From the cell containing the given text, extract its center point as [x, y] coordinate. 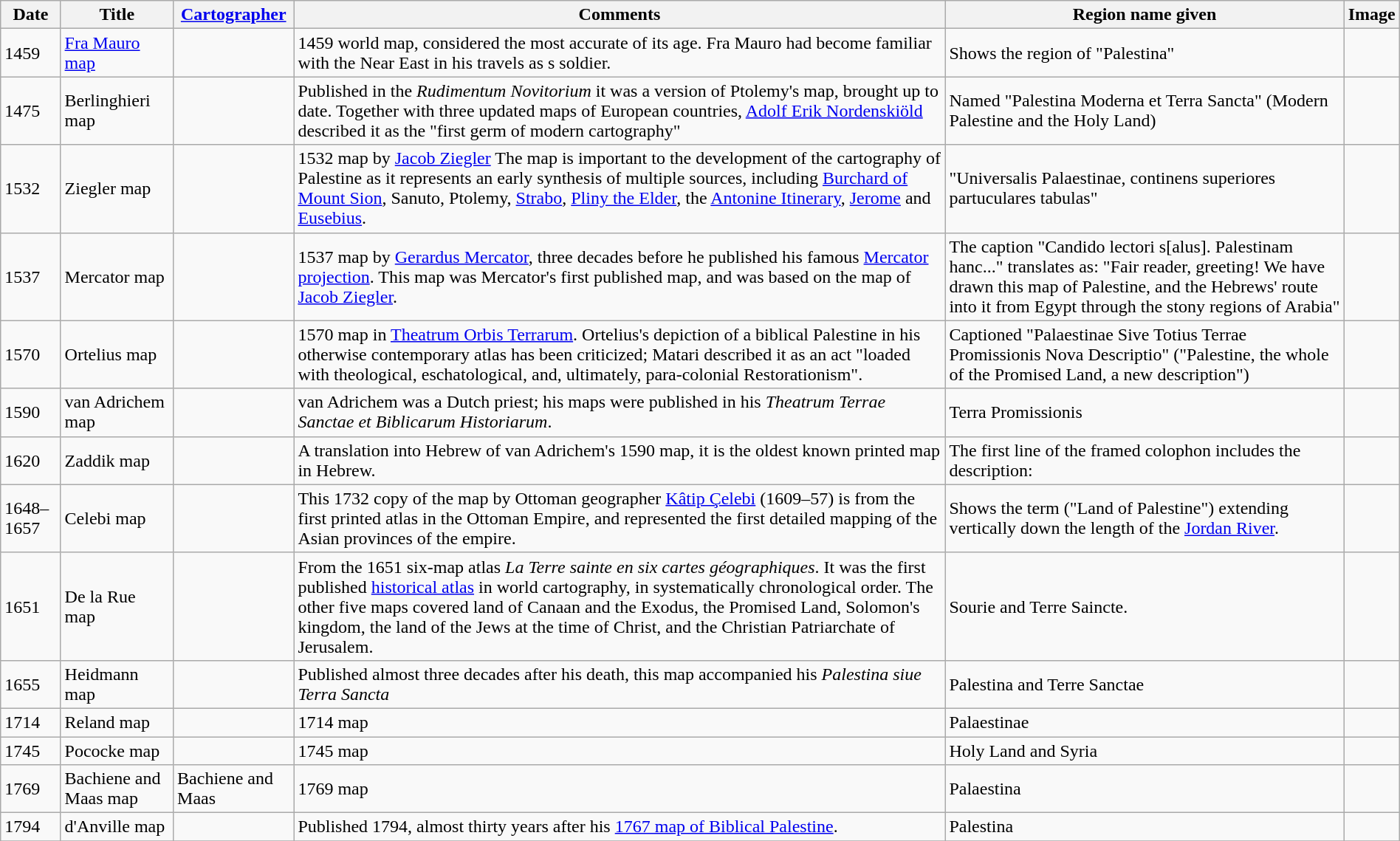
Bachiene and Maas map [117, 789]
1651 [31, 606]
1714 [31, 722]
Fra Mauro map [117, 53]
van Adrichem was a Dutch priest; his maps were published in his Theatrum Terrae Sanctae et Biblicarum Historiarum. [620, 412]
1459 world map, considered the most accurate of its age. Fra Mauro had become familiar with the Near East in his travels as s soldier. [620, 53]
1570 [31, 354]
De la Rue map [117, 606]
1745 map [620, 751]
Sourie and Terre Saincte. [1145, 606]
Shows the term ("Land of Palestine") extending vertically down the length of the Jordan River. [1145, 518]
1475 [31, 111]
1532 [31, 189]
Ziegler map [117, 189]
Region name given [1145, 15]
1794 [31, 827]
Cartographer [233, 15]
d'Anville map [117, 827]
Berlinghieri map [117, 111]
Palaestinae [1145, 722]
van Adrichem map [117, 412]
Pococke map [117, 751]
1745 [31, 751]
The first line of the framed colophon includes the description: [1145, 461]
Celebi map [117, 518]
1714 map [620, 722]
Mercator map [117, 276]
Date [31, 15]
Shows the region of "Palestina" [1145, 53]
Palestina [1145, 827]
Terra Promissionis [1145, 412]
1537 [31, 276]
Reland map [117, 722]
1590 [31, 412]
Palaestina [1145, 789]
1459 [31, 53]
Named "Palestina Moderna et Terra Sancta" (Modern Palestine and the Holy Land) [1145, 111]
1769 [31, 789]
1769 map [620, 789]
Ortelius map [117, 354]
1648–1657 [31, 518]
1620 [31, 461]
Captioned "Palaestinae Sive Totius Terrae Promissionis Nova Descriptio" ("Palestine, the whole of the Promised Land, a new description") [1145, 354]
Bachiene and Maas [233, 789]
Zaddik map [117, 461]
Title [117, 15]
Published 1794, almost thirty years after his 1767 map of Biblical Palestine. [620, 827]
"Universalis Palaestinae, continens superiores partuculares tabulas" [1145, 189]
Heidmann map [117, 684]
Image [1372, 15]
Holy Land and Syria [1145, 751]
Comments [620, 15]
Published almost three decades after his death, this map accompanied his Palestina siue Terra Sancta [620, 684]
A translation into Hebrew of van Adrichem's 1590 map, it is the oldest known printed map in Hebrew. [620, 461]
Palestina and Terre Sanctae [1145, 684]
1655 [31, 684]
